Locate the cell with the specified text and output its [X, Y] center coordinate. 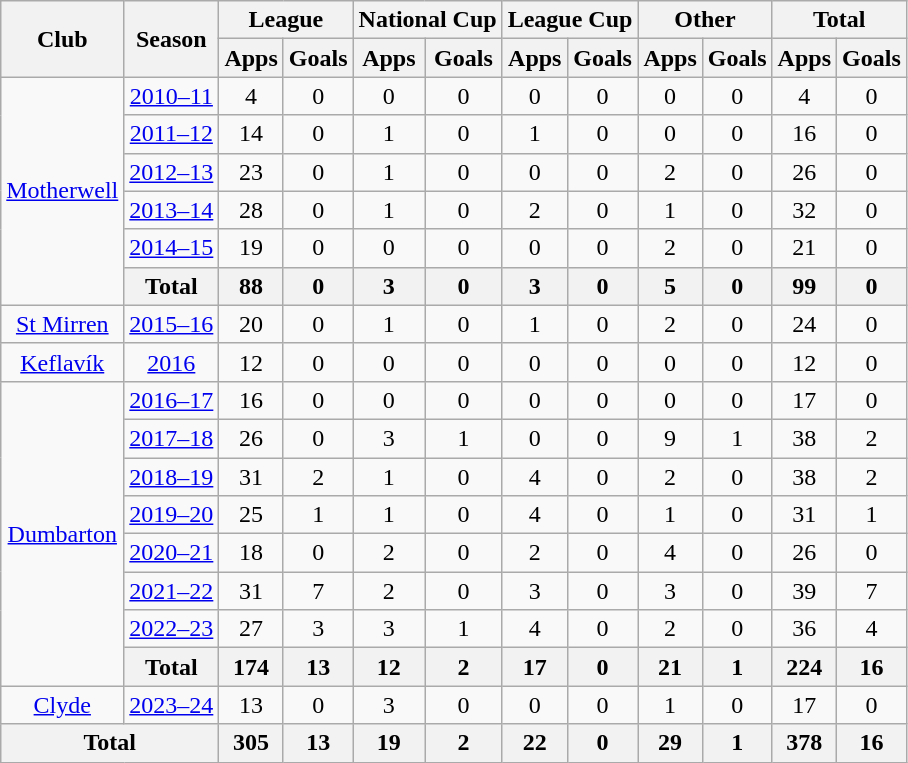
St Mirren [62, 324]
2016–17 [172, 400]
2016 [172, 362]
39 [804, 591]
League Cup [570, 20]
174 [251, 667]
2012–13 [172, 172]
Dumbarton [62, 533]
24 [804, 324]
Motherwell [62, 191]
29 [670, 743]
20 [251, 324]
22 [534, 743]
23 [251, 172]
Clyde [62, 705]
224 [804, 667]
32 [804, 210]
Other [705, 20]
2015–16 [172, 324]
2018–19 [172, 477]
27 [251, 629]
2011–12 [172, 134]
2023–24 [172, 705]
League [286, 20]
2020–21 [172, 553]
Keflavík [62, 362]
25 [251, 515]
2013–14 [172, 210]
28 [251, 210]
305 [251, 743]
Club [62, 39]
2010–11 [172, 96]
2021–22 [172, 591]
88 [251, 286]
99 [804, 286]
36 [804, 629]
2019–20 [172, 515]
Season [172, 39]
378 [804, 743]
2014–15 [172, 248]
5 [670, 286]
2017–18 [172, 438]
2022–23 [172, 629]
14 [251, 134]
9 [670, 438]
18 [251, 553]
National Cup [428, 20]
